Pinpoint the cell where the given text exists, returning its [x, y] midpoint coordinate. 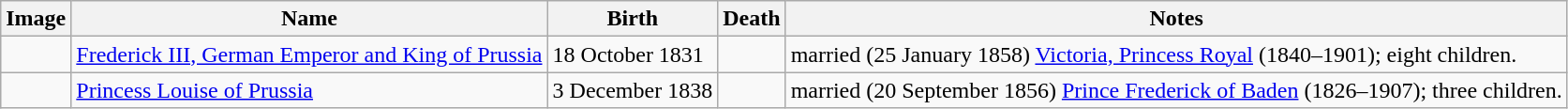
Birth [633, 19]
Death [752, 19]
Princess Louise of Prussia [309, 90]
Notes [1176, 19]
18 October 1831 [633, 54]
3 December 1838 [633, 90]
Frederick III, German Emperor and King of Prussia [309, 54]
married (25 January 1858) Victoria, Princess Royal (1840–1901); eight children. [1176, 54]
married (20 September 1856) Prince Frederick of Baden (1826–1907); three children. [1176, 90]
Name [309, 19]
Image [36, 19]
